Scan for the cell matching the given text and deliver its [x, y] coordinate at center. 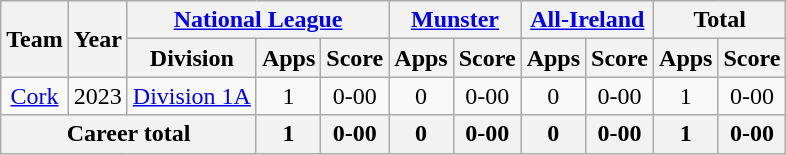
Cork [35, 96]
National League [258, 20]
Total [720, 20]
2023 [98, 96]
Munster [455, 20]
Division [192, 58]
All-Ireland [587, 20]
Division 1A [192, 96]
Career total [129, 134]
Year [98, 39]
Team [35, 39]
